From the cell containing the given text, extract its center point as [x, y] coordinate. 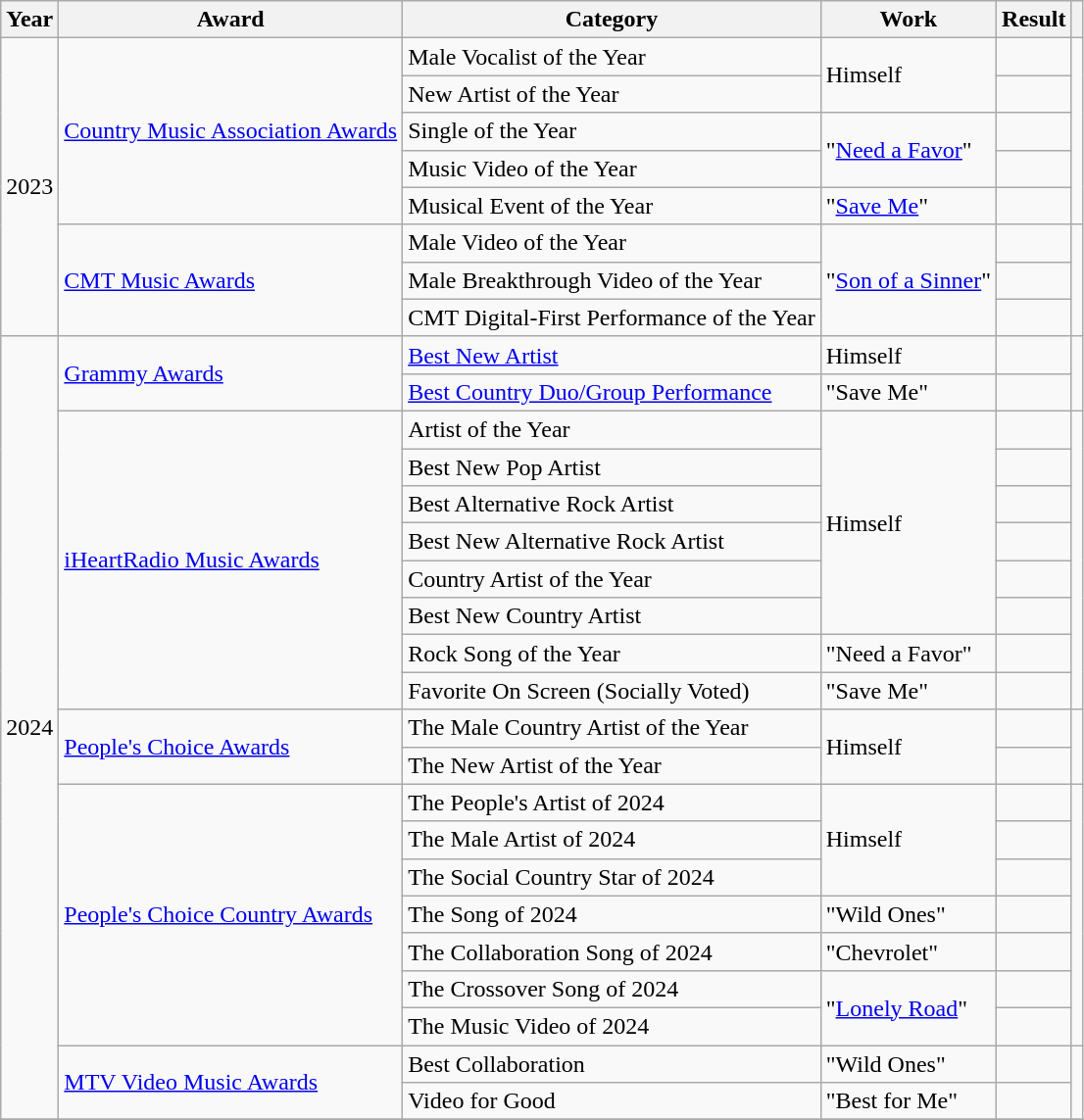
The Collaboration Song of 2024 [612, 951]
People's Choice Awards [231, 747]
CMT Music Awards [231, 280]
Single of the Year [612, 131]
The Song of 2024 [612, 914]
Musical Event of the Year [612, 206]
"Chevrolet" [908, 951]
Category [612, 20]
The New Artist of the Year [612, 765]
Best Collaboration [612, 1063]
"Lonely Road" [908, 1007]
Best New Country Artist [612, 616]
"Son of a Sinner" [908, 280]
The People's Artist of 2024 [612, 803]
The Music Video of 2024 [612, 1026]
Male Breakthrough Video of the Year [612, 280]
The Male Country Artist of the Year [612, 728]
CMT Digital-First Performance of the Year [612, 317]
Best New Pop Artist [612, 467]
Best New Alternative Rock Artist [612, 542]
Country Music Association Awards [231, 131]
iHeartRadio Music Awards [231, 560]
The Social Country Star of 2024 [612, 877]
Artist of the Year [612, 429]
Best Alternative Rock Artist [612, 505]
Result [1034, 20]
2024 [29, 727]
Favorite On Screen (Socially Voted) [612, 691]
People's Choice Country Awards [231, 914]
Best New Artist [612, 355]
New Artist of the Year [612, 94]
MTV Video Music Awards [231, 1082]
Grammy Awards [231, 373]
Work [908, 20]
Country Artist of the Year [612, 579]
Year [29, 20]
Video for Good [612, 1101]
Best Country Duo/Group Performance [612, 392]
Male Video of the Year [612, 243]
"Best for Me" [908, 1101]
Award [231, 20]
Rock Song of the Year [612, 654]
Music Video of the Year [612, 169]
2023 [29, 187]
The Male Artist of 2024 [612, 840]
Male Vocalist of the Year [612, 57]
The Crossover Song of 2024 [612, 989]
